From the cell containing the given text, extract its center point as (x, y) coordinate. 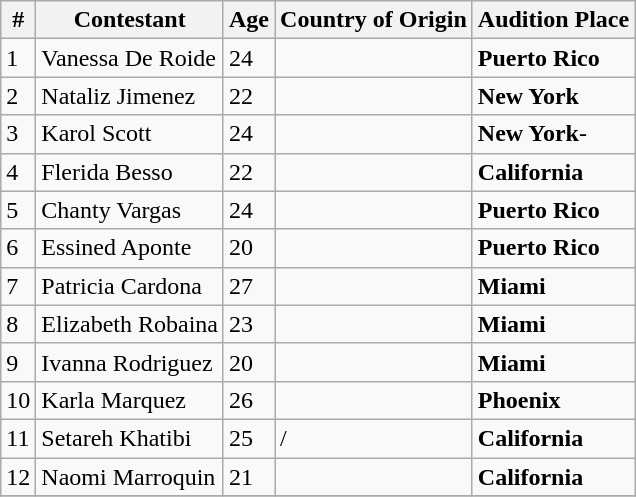
Flerida Besso (130, 172)
Chanty Vargas (130, 210)
/ (374, 438)
Audition Place (553, 20)
25 (248, 438)
6 (18, 248)
Karol Scott (130, 134)
2 (18, 96)
Ivanna Rodriguez (130, 362)
23 (248, 324)
8 (18, 324)
27 (248, 286)
Naomi Marroquin (130, 477)
5 (18, 210)
4 (18, 172)
Patricia Cardona (130, 286)
Vanessa De Roide (130, 58)
New York (553, 96)
10 (18, 400)
Karla Marquez (130, 400)
Contestant (130, 20)
3 (18, 134)
26 (248, 400)
1 (18, 58)
Age (248, 20)
Elizabeth Robaina (130, 324)
# (18, 20)
Phoenix (553, 400)
Country of Origin (374, 20)
11 (18, 438)
New York- (553, 134)
7 (18, 286)
Nataliz Jimenez (130, 96)
21 (248, 477)
Essined Aponte (130, 248)
9 (18, 362)
Setareh Khatibi (130, 438)
12 (18, 477)
